Return the (X, Y) coordinate for the center point of the cell that contains the specified text.  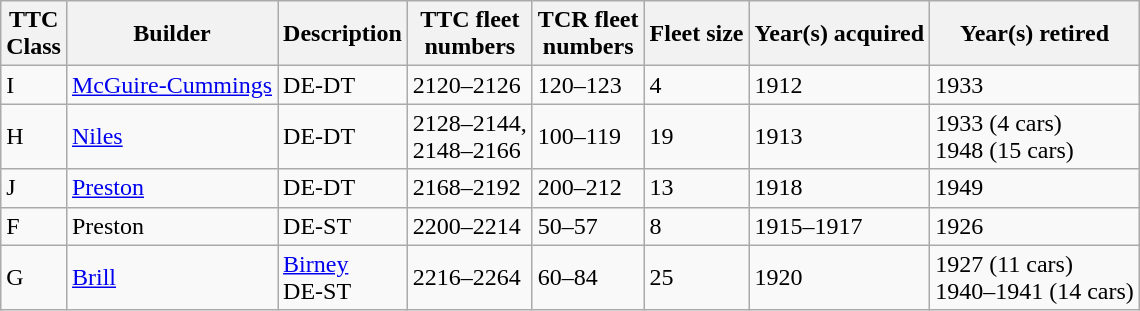
G (34, 278)
1913 (840, 136)
F (34, 226)
1920 (840, 278)
2200–2214 (470, 226)
TCR fleetnumbers (588, 34)
DE-ST (343, 226)
1918 (840, 188)
J (34, 188)
Year(s) retired (1035, 34)
McGuire-Cummings (172, 85)
1927 (11 cars)1940–1941 (14 cars) (1035, 278)
1912 (840, 85)
19 (696, 136)
25 (696, 278)
Builder (172, 34)
100–119 (588, 136)
I (34, 85)
200–212 (588, 188)
Year(s) acquired (840, 34)
120–123 (588, 85)
TTC fleetnumbers (470, 34)
Fleet size (696, 34)
TTCClass (34, 34)
1933 (1035, 85)
1933 (4 cars)1948 (15 cars) (1035, 136)
13 (696, 188)
BirneyDE-ST (343, 278)
60–84 (588, 278)
2216–2264 (470, 278)
50–57 (588, 226)
2168–2192 (470, 188)
1949 (1035, 188)
Description (343, 34)
2120–2126 (470, 85)
Niles (172, 136)
4 (696, 85)
1915–1917 (840, 226)
8 (696, 226)
1926 (1035, 226)
Brill (172, 278)
2128–2144,2148–2166 (470, 136)
H (34, 136)
